Detect which cell encompasses the target text, then output its [x, y] center coordinate. 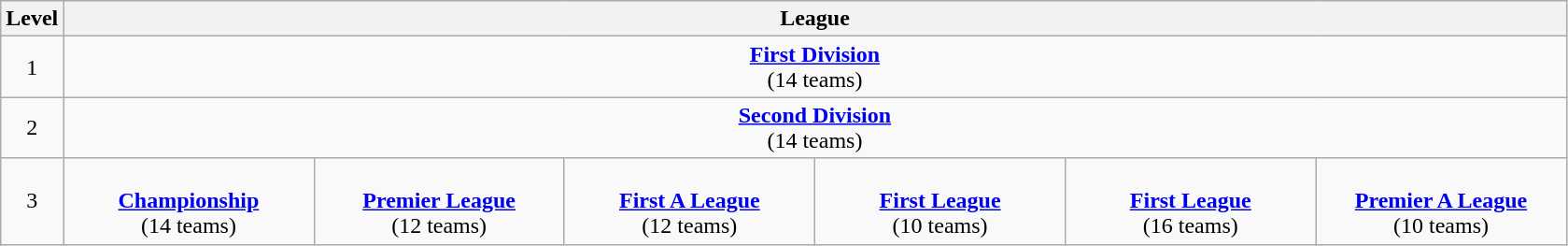
First A League(12 teams) [689, 201]
2 [32, 127]
First Division(14 teams) [814, 67]
3 [32, 201]
Championship(14 teams) [189, 201]
Premier League(12 teams) [439, 201]
1 [32, 67]
First League(16 teams) [1191, 201]
Level [32, 19]
League [814, 19]
Premier A League(10 teams) [1441, 201]
First League(10 teams) [939, 201]
Second Division(14 teams) [814, 127]
